Provide the (X, Y) coordinate of the cell's center where the given text is located.  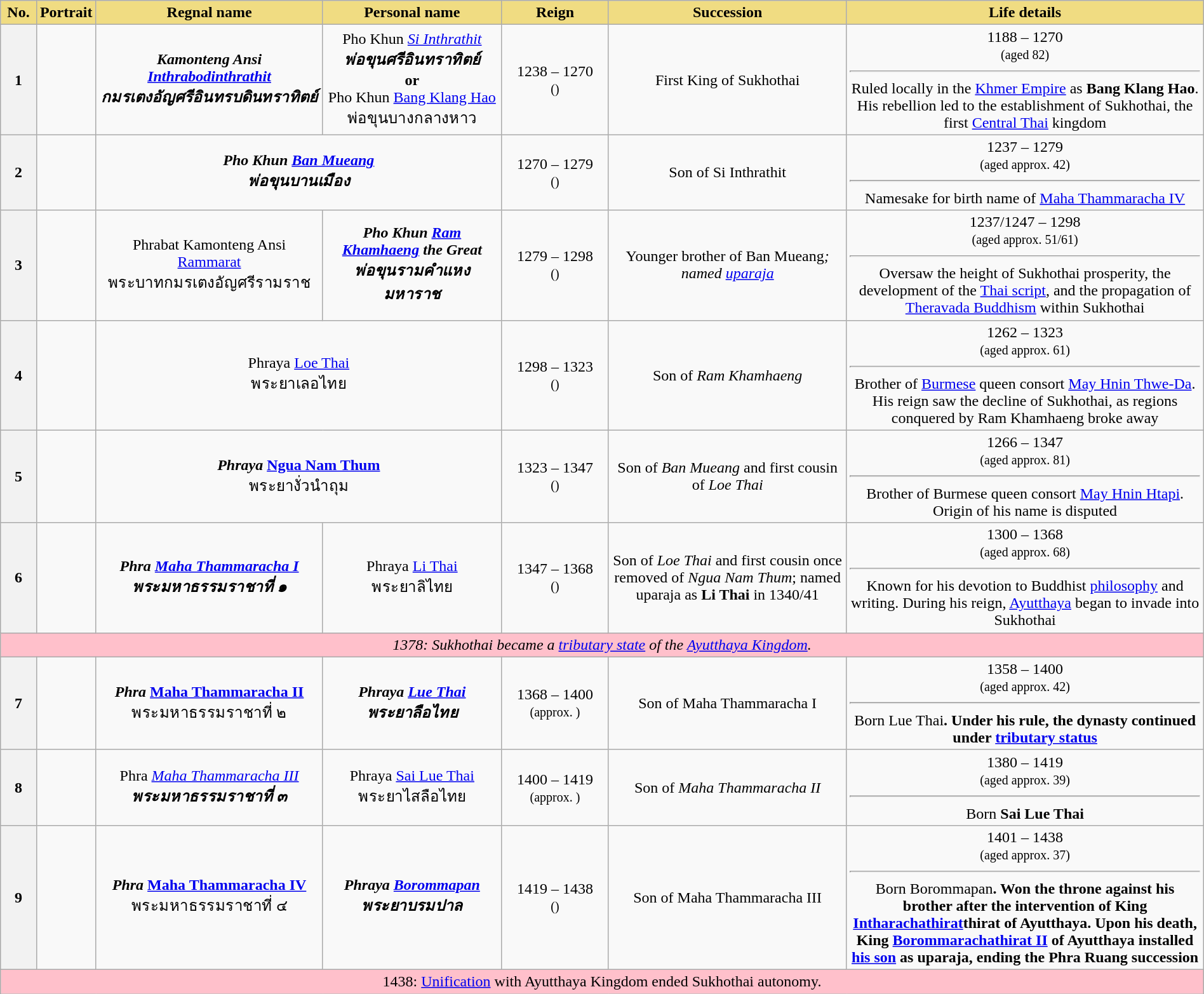
1323 – 1347() (555, 476)
Life details (1025, 13)
Personal name (412, 13)
1237 – 1279(aged approx. 42)Namesake for birth name of Maha Thammaracha IV (1025, 173)
Son of Maha Thammaracha II (728, 788)
7 (19, 703)
1298 – 1323() (555, 375)
Phra Maha Thammaracha IIพระมหาธรรมราชาที่ ๒ (210, 703)
8 (19, 788)
1238 – 1270() (555, 80)
1419 – 1438() (555, 897)
1279 – 1298() (555, 265)
Son of Ban Mueang and first cousin of Loe Thai (728, 476)
Phraya Lue Thaiพระยาลือไทย (412, 703)
2 (19, 173)
6 (19, 578)
No. (19, 13)
Reign (555, 13)
Phra Maha Thammaracha Iพระมหาธรรมราชาที่ ๑ (210, 578)
Kamonteng Ansi Inthrabodinthrathitกมรเตงอัญศรีอินทรบดินทราทิตย์ (210, 80)
Pho Khun Ban Mueangพ่อขุนบานเมือง (298, 173)
1438: Unification with Ayutthaya Kingdom ended Sukhothai autonomy. (602, 981)
Younger brother of Ban Mueang; named uparaja (728, 265)
Phraya Loe Thaiพระยาเลอไทย (298, 375)
Phra Maha Thammaracha IVพระมหาธรรมราชาที่ ๔ (210, 897)
Son of Si Inthrathit (728, 173)
Pho Khun Si Inthrathitพ่อขุนศรีอินทราทิตย์orPho Khun Bang Klang Haoพ่อขุนบางกลางหาว (412, 80)
Son of Maha Thammaracha III (728, 897)
Pho Khun Ram Khamhaeng the Greatพ่อขุนรามคำแหงมหาราช (412, 265)
1358 – 1400(aged approx. 42)Born Lue Thai. Under his rule, the dynasty continued under tributary status (1025, 703)
9 (19, 897)
Son of Ram Khamhaeng (728, 375)
1300 – 1368(aged approx. 68)Known for his devotion to Buddhist philosophy and writing. During his reign, Ayutthaya began to invade into Sukhothai (1025, 578)
Phraya Li Thaiพระยาลิไทย (412, 578)
1 (19, 80)
3 (19, 265)
1368 – 1400(approx. ) (555, 703)
Phraya Sai Lue Thaiพระยาไสลือไทย (412, 788)
Phra Maha Thammaracha IIIพระมหาธรรมราชาที่ ๓ (210, 788)
1380 – 1419(aged approx. 39)Born Sai Lue Thai (1025, 788)
Portrait (66, 13)
4 (19, 375)
Succession (728, 13)
1347 – 1368() (555, 578)
Son of Loe Thai and first cousin once removed of Ngua Nam Thum; named uparaja as Li Thai in 1340/41 (728, 578)
Regnal name (210, 13)
5 (19, 476)
Son of Maha Thammaracha I (728, 703)
1378: Sukhothai became a tributary state of the Ayutthaya Kingdom. (602, 645)
Phraya Ngua Nam Thumพระยางั่วนำถุม (298, 476)
1270 – 1279() (555, 173)
1266 – 1347(aged approx. 81)Brother of Burmese queen consort May Hnin Htapi. Origin of his name is disputed (1025, 476)
1400 – 1419(approx. ) (555, 788)
First King of Sukhothai (728, 80)
Phrabat Kamonteng Ansi Rammaratพระบาทกมรเตงอัญศรีรามราช (210, 265)
Phraya Borommapanพระยาบรมปาล (412, 897)
